Pinpoint the cell where the given text exists, returning its (x, y) midpoint coordinate. 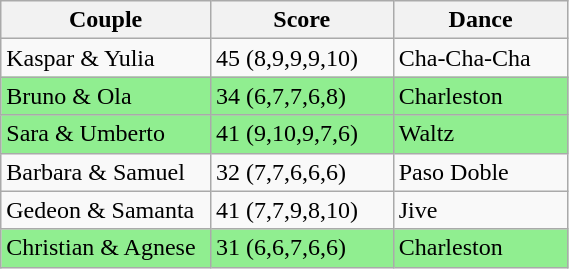
Christian & Agnese (106, 248)
34 (6,7,7,6,8) (302, 96)
41 (9,10,9,7,6) (302, 134)
Cha-Cha-Cha (480, 58)
32 (7,7,6,6,6) (302, 172)
Jive (480, 210)
31 (6,6,7,6,6) (302, 248)
41 (7,7,9,8,10) (302, 210)
Score (302, 20)
Couple (106, 20)
Gedeon & Samanta (106, 210)
45 (8,9,9,9,10) (302, 58)
Sara & Umberto (106, 134)
Bruno & Ola (106, 96)
Paso Doble (480, 172)
Barbara & Samuel (106, 172)
Kaspar & Yulia (106, 58)
Dance (480, 20)
Waltz (480, 134)
